Return [x, y] of the center of cell containing provided text 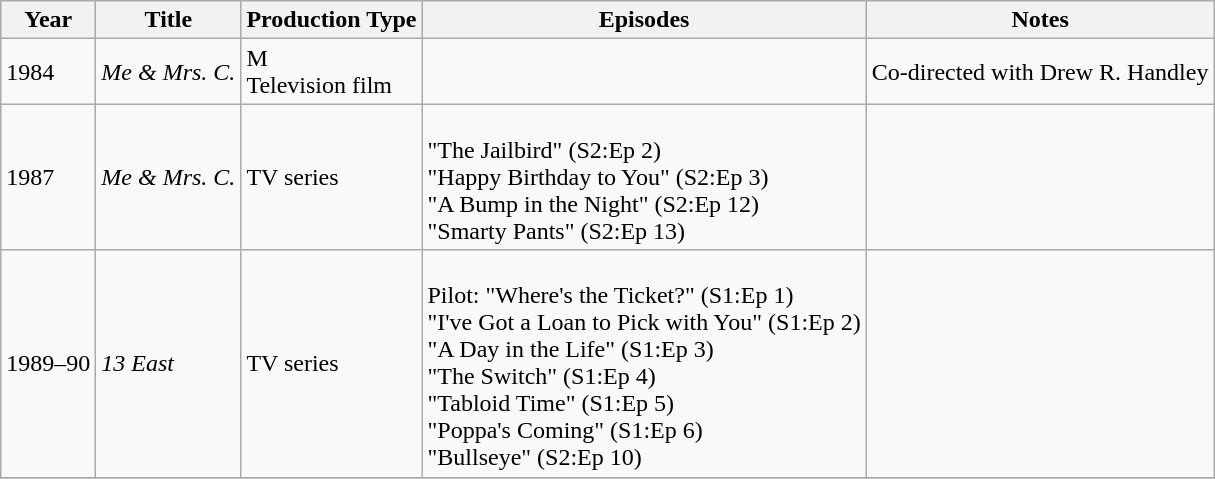
Title [168, 20]
Co-directed with Drew R. Handley [1040, 72]
Episodes [644, 20]
Production Type [332, 20]
1984 [48, 72]
1989–90 [48, 364]
13 East [168, 364]
Year [48, 20]
Notes [1040, 20]
MTelevision film [332, 72]
1987 [48, 177]
"The Jailbird" (S2:Ep 2) "Happy Birthday to You" (S2:Ep 3) "A Bump in the Night" (S2:Ep 12) "Smarty Pants" (S2:Ep 13) [644, 177]
